Provide the [X, Y] coordinate of the cell's center where the given text is located.  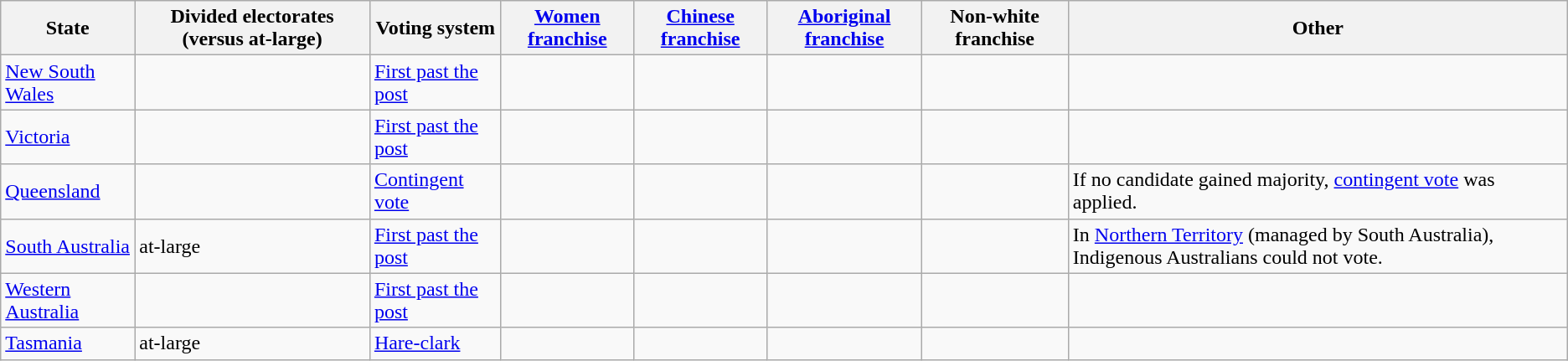
Other [1318, 28]
Women franchise [567, 28]
Western Australia [68, 300]
State [68, 28]
Queensland [68, 191]
Tasmania [68, 343]
If no candidate gained majority, contingent vote was applied. [1318, 191]
Voting system [436, 28]
Victoria [68, 137]
Aboriginal franchise [844, 28]
Divided electorates (versus at-large) [253, 28]
South Australia [68, 246]
In Northern Territory (managed by South Australia), Indigenous Australians could not vote. [1318, 246]
Contingent vote [436, 191]
Non-white franchise [995, 28]
New South Wales [68, 82]
Hare-clark [436, 343]
Chinese franchise [700, 28]
